Pinpoint the cell where the given text exists, returning its (X, Y) midpoint coordinate. 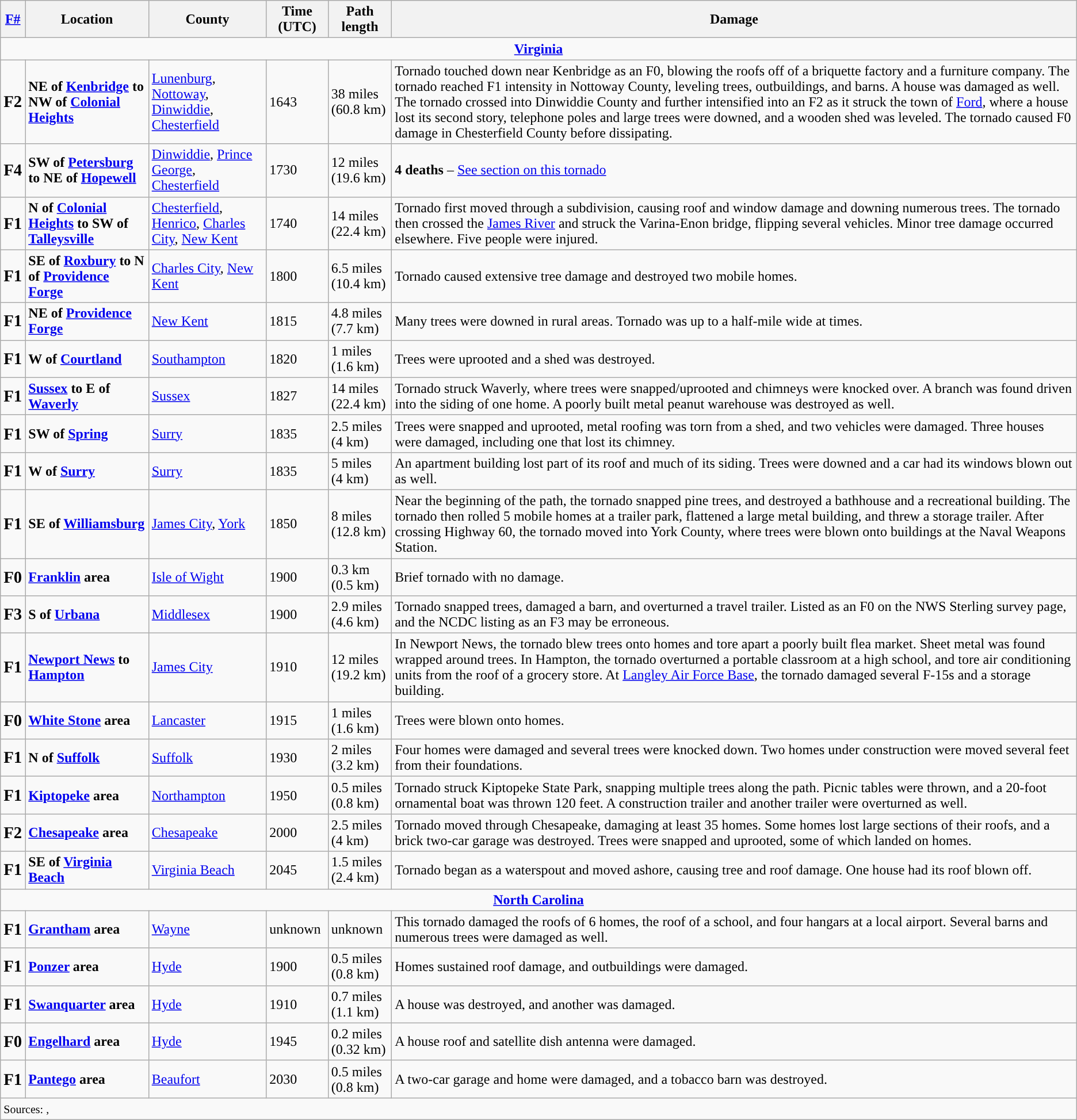
Engelhard area (87, 1041)
Trees were uprooted and a shed was destroyed. (734, 359)
Four homes were damaged and several trees were knocked down. Two homes under construction were moved several feet from their foundations. (734, 758)
1820 (297, 359)
Beaufort (207, 1079)
SE of Williamsburg (87, 523)
NE of Providence Forge (87, 321)
1730 (297, 170)
A house was destroyed, and another was damaged. (734, 1004)
F4 (13, 170)
Middlesex (207, 614)
Isle of Wight (207, 576)
Location (87, 20)
NE of Kenbridge to NW of Colonial Heights (87, 102)
Tornado caused extensive tree damage and destroyed two mobile homes. (734, 276)
2045 (297, 870)
Chesapeake (207, 833)
Sources: , (538, 1108)
Lunenburg, Nottoway, Dinwiddie, Chesterfield (207, 102)
1850 (297, 523)
4.8 miles(7.7 km) (360, 321)
Trees were blown onto homes. (734, 720)
Northampton (207, 795)
N of Colonial Heights to SW of Talleysville (87, 223)
2 miles(3.2 km) (360, 758)
Charles City, New Kent (207, 276)
1643 (297, 102)
1740 (297, 223)
Chesterfield, Henrico, Charles City, New Kent (207, 223)
F# (13, 20)
1945 (297, 1041)
SE of Roxbury to N of Providence Forge (87, 276)
1827 (297, 396)
12 miles(19.6 km) (360, 170)
Homes sustained roof damage, and outbuildings were damaged. (734, 966)
W of Courtland (87, 359)
New Kent (207, 321)
2.9 miles(4.6 km) (360, 614)
North Carolina (538, 900)
Wayne (207, 930)
Brief tornado with no damage. (734, 576)
1950 (297, 795)
Ponzer area (87, 966)
4 deaths – See section on this tornado (734, 170)
Time (UTC) (297, 20)
F3 (13, 614)
Pantego area (87, 1079)
2030 (297, 1079)
County (207, 20)
Swanquarter area (87, 1004)
N of Suffolk (87, 758)
Path length (360, 20)
0.7 miles(1.1 km) (360, 1004)
1930 (297, 758)
2000 (297, 833)
SW of Petersburg to NE of Hopewell (87, 170)
Kiptopeke area (87, 795)
James City (207, 667)
Dinwiddie, Prince George, Chesterfield (207, 170)
S of Urbana (87, 614)
SW of Spring (87, 434)
Sussex to E of Waverly (87, 396)
Southampton (207, 359)
A house roof and satellite dish antenna were damaged. (734, 1041)
Damage (734, 20)
1800 (297, 276)
White Stone area (87, 720)
8 miles(12.8 km) (360, 523)
Tornado began as a waterspout and moved ashore, causing tree and roof damage. One house had its roof blown off. (734, 870)
W of Surry (87, 471)
Chesapeake area (87, 833)
James City, York (207, 523)
Newport News to Hampton (87, 667)
12 miles(19.2 km) (360, 667)
An apartment building lost part of its roof and much of its siding. Trees were downed and a car had its windows blown out as well. (734, 471)
Many trees were downed in rural areas. Tornado was up to a half-mile wide at times. (734, 321)
38 miles(60.8 km) (360, 102)
Suffolk (207, 758)
0.2 miles(0.32 km) (360, 1041)
Virginia Beach (207, 870)
1815 (297, 321)
SE of Virginia Beach (87, 870)
Sussex (207, 396)
Grantham area (87, 930)
5 miles(4 km) (360, 471)
6.5 miles(10.4 km) (360, 276)
Virginia (538, 49)
A two-car garage and home were damaged, and a tobacco barn was destroyed. (734, 1079)
0.3 km(0.5 km) (360, 576)
Lancaster (207, 720)
1.5 miles(2.4 km) (360, 870)
Franklin area (87, 576)
1915 (297, 720)
